Return [x, y] of the center of cell containing provided text 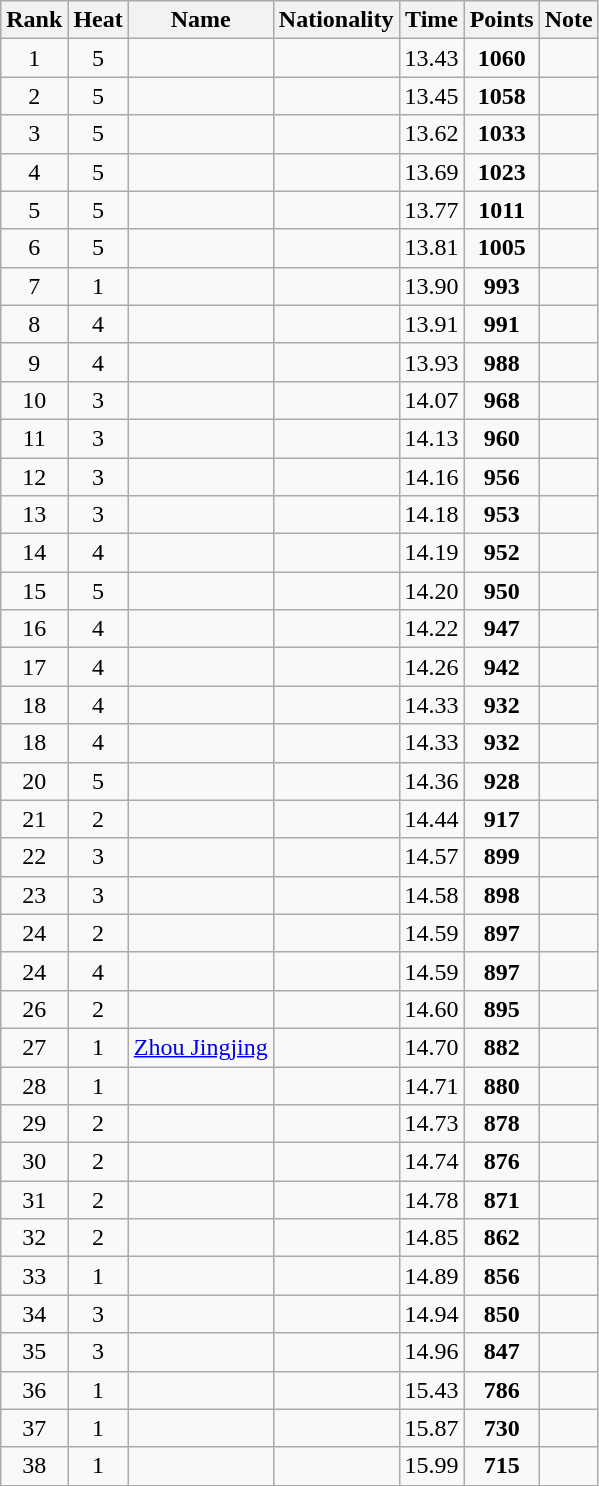
14.36 [432, 781]
953 [502, 515]
13.81 [432, 248]
13.77 [432, 210]
35 [34, 1352]
33 [34, 1276]
15.43 [432, 1390]
14.73 [432, 1124]
988 [502, 362]
13.93 [432, 362]
13.43 [432, 58]
895 [502, 1009]
950 [502, 591]
14.78 [432, 1200]
Rank [34, 20]
786 [502, 1390]
1011 [502, 210]
13.91 [432, 324]
928 [502, 781]
14.16 [432, 477]
14.89 [432, 1276]
11 [34, 438]
15.99 [432, 1466]
Heat [98, 20]
16 [34, 629]
7 [34, 286]
21 [34, 819]
14.26 [432, 667]
27 [34, 1047]
12 [34, 477]
876 [502, 1162]
13.69 [432, 172]
871 [502, 1200]
29 [34, 1124]
960 [502, 438]
14.94 [432, 1314]
1060 [502, 58]
Points [502, 20]
14.74 [432, 1162]
6 [34, 248]
14 [34, 553]
952 [502, 553]
32 [34, 1238]
13.90 [432, 286]
14.58 [432, 895]
31 [34, 1200]
Note [568, 20]
856 [502, 1276]
1033 [502, 134]
14.18 [432, 515]
942 [502, 667]
14.22 [432, 629]
26 [34, 1009]
14.96 [432, 1352]
Nationality [336, 20]
17 [34, 667]
878 [502, 1124]
956 [502, 477]
1005 [502, 248]
13.45 [432, 96]
968 [502, 400]
37 [34, 1428]
850 [502, 1314]
947 [502, 629]
30 [34, 1162]
8 [34, 324]
880 [502, 1085]
14.07 [432, 400]
Zhou Jingjing [200, 1047]
14.13 [432, 438]
20 [34, 781]
15.87 [432, 1428]
991 [502, 324]
14.85 [432, 1238]
13.62 [432, 134]
898 [502, 895]
862 [502, 1238]
715 [502, 1466]
847 [502, 1352]
34 [34, 1314]
28 [34, 1085]
23 [34, 895]
14.44 [432, 819]
882 [502, 1047]
730 [502, 1428]
1058 [502, 96]
14.57 [432, 857]
36 [34, 1390]
13 [34, 515]
14.20 [432, 591]
9 [34, 362]
Time [432, 20]
22 [34, 857]
10 [34, 400]
Name [200, 20]
14.71 [432, 1085]
38 [34, 1466]
1023 [502, 172]
15 [34, 591]
14.60 [432, 1009]
14.70 [432, 1047]
917 [502, 819]
993 [502, 286]
14.19 [432, 553]
899 [502, 857]
